Provide the [x, y] coordinate of the cell's center where the given text is located.  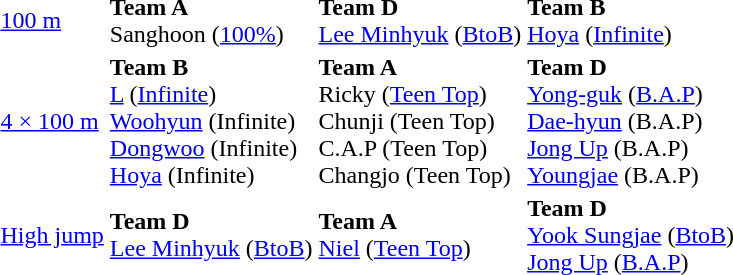
Team BL (Infinite)Woohyun (Infinite)Dongwoo (Infinite)Hoya (Infinite) [211, 121]
Team ARicky (Teen Top)Chunji (Teen Top)C.A.P (Teen Top)Changjo (Teen Top) [420, 121]
